Search for the cell housing the specified text and yield its [X, Y] center coordinate. 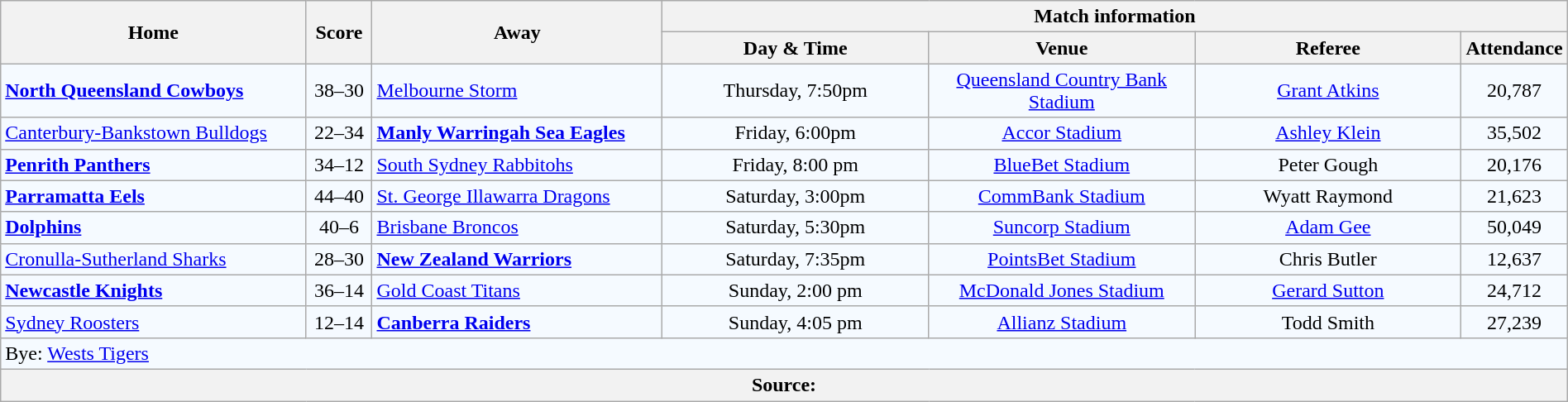
12,637 [1514, 259]
Gerard Sutton [1328, 290]
24,712 [1514, 290]
Queensland Country Bank Stadium [1062, 91]
50,049 [1514, 227]
Canberra Raiders [518, 322]
St. George Illawarra Dragons [518, 196]
Penrith Panthers [154, 165]
PointsBet Stadium [1062, 259]
20,176 [1514, 165]
Accor Stadium [1062, 133]
Peter Gough [1328, 165]
Melbourne Storm [518, 91]
New Zealand Warriors [518, 259]
27,239 [1514, 322]
Sunday, 2:00 pm [796, 290]
McDonald Jones Stadium [1062, 290]
Sydney Roosters [154, 322]
38–30 [339, 91]
Bye: Wests Tigers [784, 353]
Friday, 8:00 pm [796, 165]
Attendance [1514, 48]
Allianz Stadium [1062, 322]
Gold Coast Titans [518, 290]
CommBank Stadium [1062, 196]
Away [518, 32]
Adam Gee [1328, 227]
Home [154, 32]
22–34 [339, 133]
Newcastle Knights [154, 290]
Saturday, 5:30pm [796, 227]
Friday, 6:00pm [796, 133]
Dolphins [154, 227]
Canterbury-Bankstown Bulldogs [154, 133]
35,502 [1514, 133]
North Queensland Cowboys [154, 91]
Suncorp Stadium [1062, 227]
Saturday, 3:00pm [796, 196]
44–40 [339, 196]
Source: [784, 385]
Match information [1115, 17]
Chris Butler [1328, 259]
34–12 [339, 165]
Sunday, 4:05 pm [796, 322]
40–6 [339, 227]
Thursday, 7:50pm [796, 91]
Venue [1062, 48]
20,787 [1514, 91]
Manly Warringah Sea Eagles [518, 133]
36–14 [339, 290]
12–14 [339, 322]
Day & Time [796, 48]
Ashley Klein [1328, 133]
BlueBet Stadium [1062, 165]
Grant Atkins [1328, 91]
Referee [1328, 48]
Cronulla-Sutherland Sharks [154, 259]
Brisbane Broncos [518, 227]
South Sydney Rabbitohs [518, 165]
Saturday, 7:35pm [796, 259]
Parramatta Eels [154, 196]
Todd Smith [1328, 322]
21,623 [1514, 196]
Score [339, 32]
Wyatt Raymond [1328, 196]
28–30 [339, 259]
